Return the (X, Y) coordinate for the center point of the cell that contains the specified text.  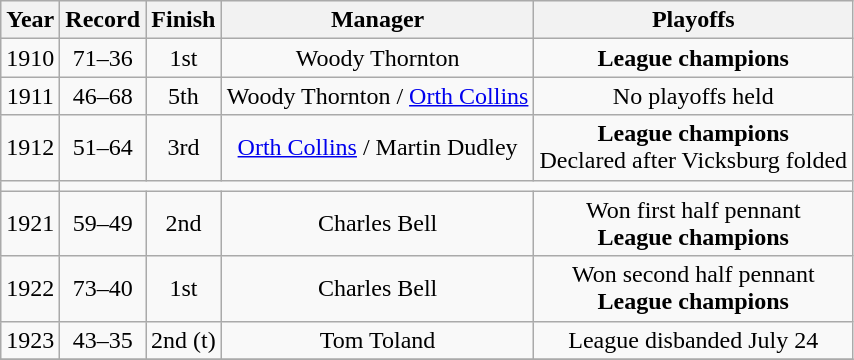
League champions (694, 58)
1911 (30, 96)
Won second half pennantLeague champions (694, 288)
43–35 (103, 340)
59–49 (103, 224)
2nd (t) (184, 340)
3rd (184, 148)
1922 (30, 288)
1921 (30, 224)
Year (30, 20)
Won first half pennantLeague champions (694, 224)
46–68 (103, 96)
League championsDeclared after Vicksburg folded (694, 148)
Orth Collins / Martin Dudley (378, 148)
No playoffs held (694, 96)
Playoffs (694, 20)
73–40 (103, 288)
2nd (184, 224)
51–64 (103, 148)
1923 (30, 340)
League disbanded July 24 (694, 340)
Finish (184, 20)
1910 (30, 58)
71–36 (103, 58)
Woody Thornton (378, 58)
5th (184, 96)
Woody Thornton / Orth Collins (378, 96)
Record (103, 20)
Tom Toland (378, 340)
Manager (378, 20)
1912 (30, 148)
